Pinpoint the cell where the given text exists, returning its (x, y) midpoint coordinate. 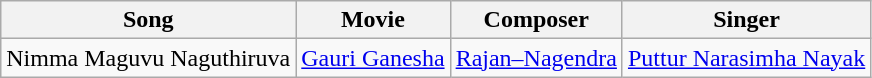
Gauri Ganesha (373, 58)
Puttur Narasimha Nayak (746, 58)
Song (148, 20)
Composer (536, 20)
Singer (746, 20)
Nimma Maguvu Naguthiruva (148, 58)
Movie (373, 20)
Rajan–Nagendra (536, 58)
